Output the (x, y) coordinate of the center of the cell containing the given text.  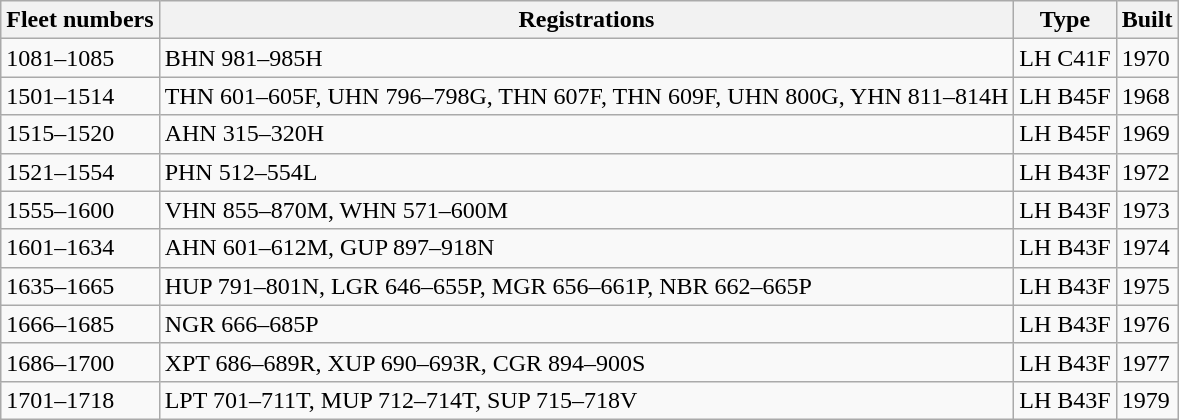
LH C41F (1065, 58)
NGR 666–685P (586, 324)
PHN 512–554L (586, 172)
1968 (1147, 96)
VHN 855–870M, WHN 571–600M (586, 210)
1974 (1147, 248)
1970 (1147, 58)
HUP 791–801N, LGR 646–655P, MGR 656–661P, NBR 662–665P (586, 286)
1686–1700 (80, 362)
1969 (1147, 134)
AHN 315–320H (586, 134)
1635–1665 (80, 286)
THN 601–605F, UHN 796–798G, THN 607F, THN 609F, UHN 800G, YHN 811–814H (586, 96)
1975 (1147, 286)
LPT 701–711T, MUP 712–714T, SUP 715–718V (586, 400)
1976 (1147, 324)
1973 (1147, 210)
1601–1634 (80, 248)
Registrations (586, 20)
Fleet numbers (80, 20)
AHN 601–612M, GUP 897–918N (586, 248)
1666–1685 (80, 324)
1701–1718 (80, 400)
1521–1554 (80, 172)
1501–1514 (80, 96)
1515–1520 (80, 134)
1555–1600 (80, 210)
XPT 686–689R, XUP 690–693R, CGR 894–900S (586, 362)
1977 (1147, 362)
Type (1065, 20)
Built (1147, 20)
1972 (1147, 172)
1979 (1147, 400)
1081–1085 (80, 58)
BHN 981–985H (586, 58)
